Output the (X, Y) coordinate of the center of the cell containing the given text.  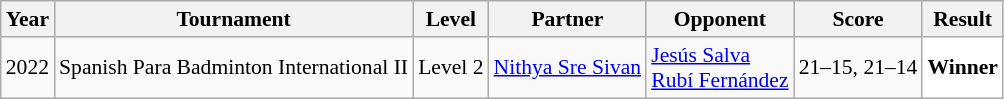
Partner (568, 19)
Opponent (720, 19)
Level (450, 19)
Level 2 (450, 68)
Score (858, 19)
Jesús Salva Rubí Fernández (720, 68)
Year (28, 19)
Spanish Para Badminton International II (234, 68)
Nithya Sre Sivan (568, 68)
Tournament (234, 19)
Result (962, 19)
2022 (28, 68)
21–15, 21–14 (858, 68)
Winner (962, 68)
